From the cell containing the given text, extract its center point as (x, y) coordinate. 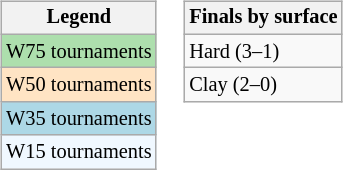
W75 tournaments (78, 51)
W50 tournaments (78, 85)
Finals by surface (263, 18)
Clay (2–0) (263, 85)
W15 tournaments (78, 152)
Hard (3–1) (263, 51)
W35 tournaments (78, 119)
Legend (78, 18)
